Search for the cell housing the specified text and yield its (X, Y) center coordinate. 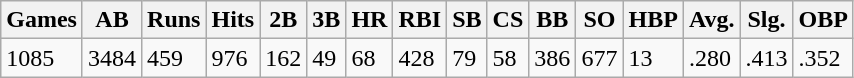
1085 (42, 58)
OBP (823, 20)
162 (284, 58)
386 (552, 58)
Games (42, 20)
HR (370, 20)
Runs (174, 20)
CS (508, 20)
13 (653, 58)
49 (326, 58)
AB (112, 20)
RBI (420, 20)
677 (600, 58)
2B (284, 20)
68 (370, 58)
3484 (112, 58)
SB (467, 20)
428 (420, 58)
BB (552, 20)
3B (326, 20)
79 (467, 58)
459 (174, 58)
976 (233, 58)
Avg. (712, 20)
58 (508, 58)
.352 (823, 58)
.413 (766, 58)
.280 (712, 58)
SO (600, 20)
HBP (653, 20)
Slg. (766, 20)
Hits (233, 20)
